Locate the cell with the specified text and output its (x, y) center coordinate. 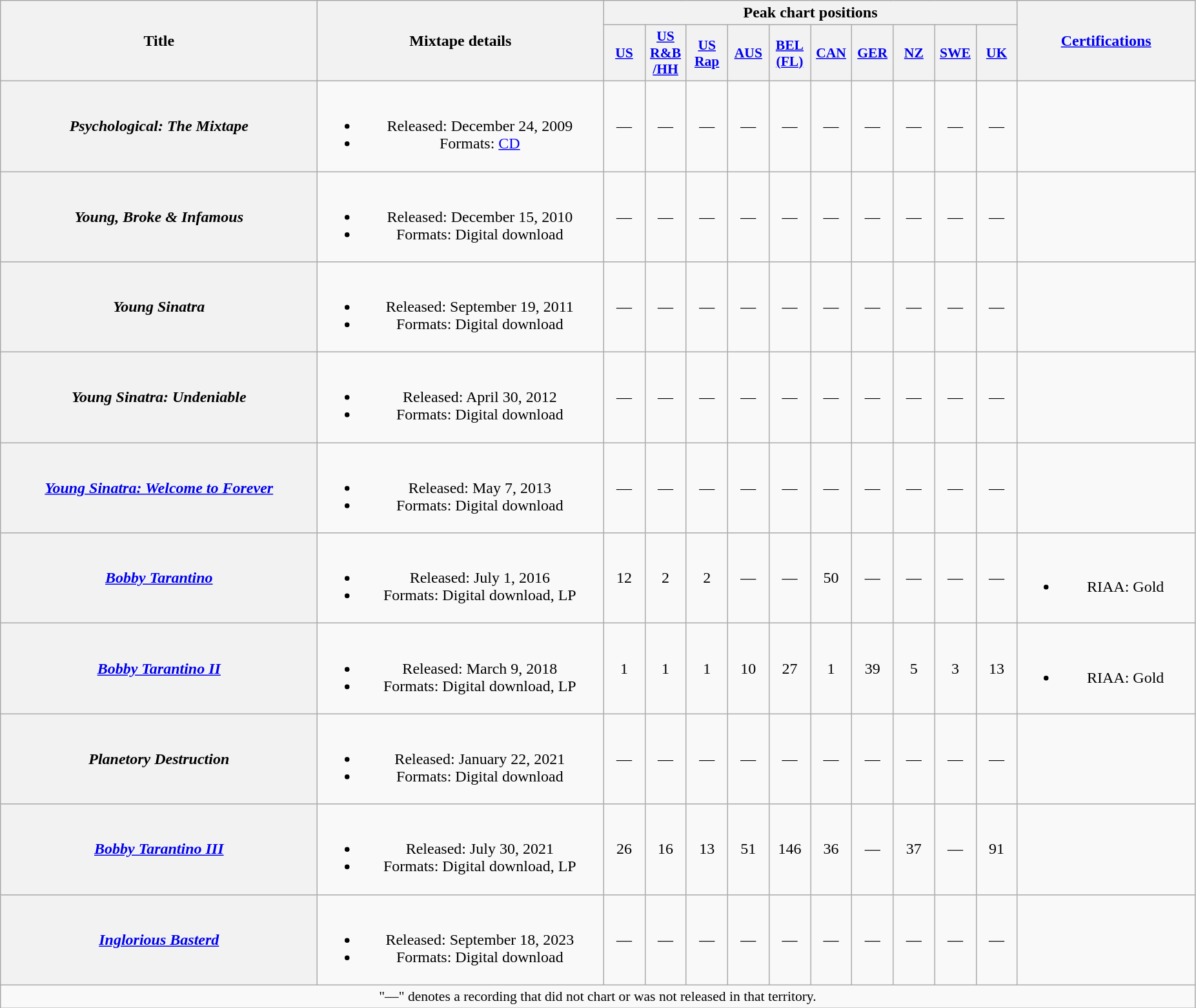
Inglorious Basterd (159, 940)
CAN (831, 53)
Released: May 7, 2013Formats: Digital download (461, 488)
Released: March 9, 2018Formats: Digital download, LP (461, 669)
UK (997, 53)
Title (159, 41)
Bobby Tarantino II (159, 669)
Bobby Tarantino (159, 578)
Young, Broke & Infamous (159, 217)
12 (624, 578)
Released: January 22, 2021 Formats: Digital download (461, 759)
16 (665, 849)
91 (997, 849)
Released: September 19, 2011Formats: Digital download (461, 307)
AUS (748, 53)
Young Sinatra (159, 307)
36 (831, 849)
SWE (955, 53)
USR&B/HH (665, 53)
5 (914, 669)
37 (914, 849)
50 (831, 578)
Released: April 30, 2012Formats: Digital download (461, 398)
27 (789, 669)
Released: December 24, 2009Formats: CD (461, 126)
US (624, 53)
USRap (707, 53)
Released: September 18, 2023Formats: Digital download (461, 940)
BEL (FL) (789, 53)
Young Sinatra: Undeniable (159, 398)
Released: December 15, 2010Formats: Digital download (461, 217)
Psychological: The Mixtape (159, 126)
Peak chart positions (811, 13)
51 (748, 849)
Mixtape details (461, 41)
Planetory Destruction (159, 759)
39 (873, 669)
Released: July 30, 2021Formats: Digital download, LP (461, 849)
3 (955, 669)
26 (624, 849)
146 (789, 849)
Certifications (1106, 41)
"—" denotes a recording that did not chart or was not released in that territory. (598, 996)
NZ (914, 53)
Released: July 1, 2016Formats: Digital download, LP (461, 578)
Bobby Tarantino III (159, 849)
Young Sinatra: Welcome to Forever (159, 488)
10 (748, 669)
GER (873, 53)
